Extract the [X, Y] coordinate from the center of the cell holding the provided text.  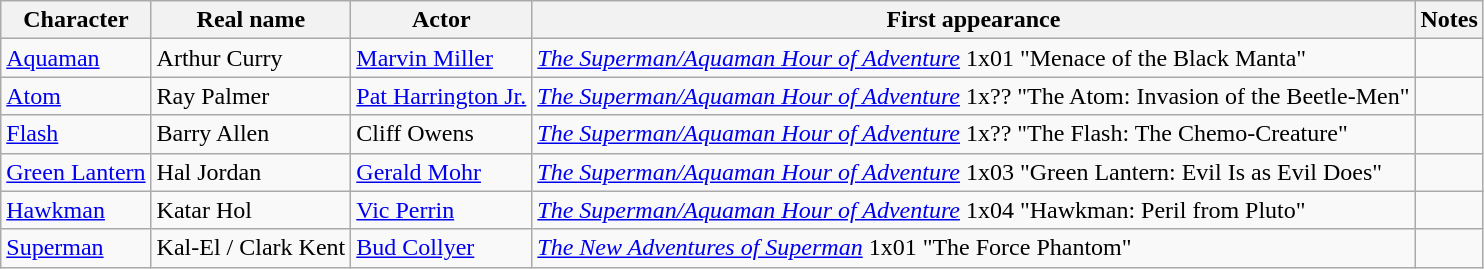
The New Adventures of Superman 1x01 "The Force Phantom" [974, 248]
First appearance [974, 20]
Marvin Miller [442, 58]
Kal-El / Clark Kent [251, 248]
Atom [76, 96]
The Superman/Aquaman Hour of Adventure 1x01 "Menace of the Black Manta" [974, 58]
Ray Palmer [251, 96]
Hawkman [76, 210]
The Superman/Aquaman Hour of Adventure 1x?? "The Flash: The Chemo-Creature" [974, 134]
The Superman/Aquaman Hour of Adventure 1x04 "Hawkman: Peril from Pluto" [974, 210]
Green Lantern [76, 172]
Arthur Curry [251, 58]
Katar Hol [251, 210]
Gerald Mohr [442, 172]
Character [76, 20]
The Superman/Aquaman Hour of Adventure 1x03 "Green Lantern: Evil Is as Evil Does" [974, 172]
Notes [1449, 20]
Hal Jordan [251, 172]
Bud Collyer [442, 248]
Pat Harrington Jr. [442, 96]
Barry Allen [251, 134]
Vic Perrin [442, 210]
The Superman/Aquaman Hour of Adventure 1x?? "The Atom: Invasion of the Beetle-Men" [974, 96]
Actor [442, 20]
Cliff Owens [442, 134]
Flash [76, 134]
Superman [76, 248]
Aquaman [76, 58]
Real name [251, 20]
